Output the [x, y] coordinate of the center of the cell containing the given text.  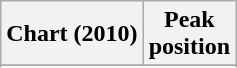
Peakposition [189, 34]
Chart (2010) [72, 34]
